Find where the given text appears and provide that cell's center as [x, y] coordinate. 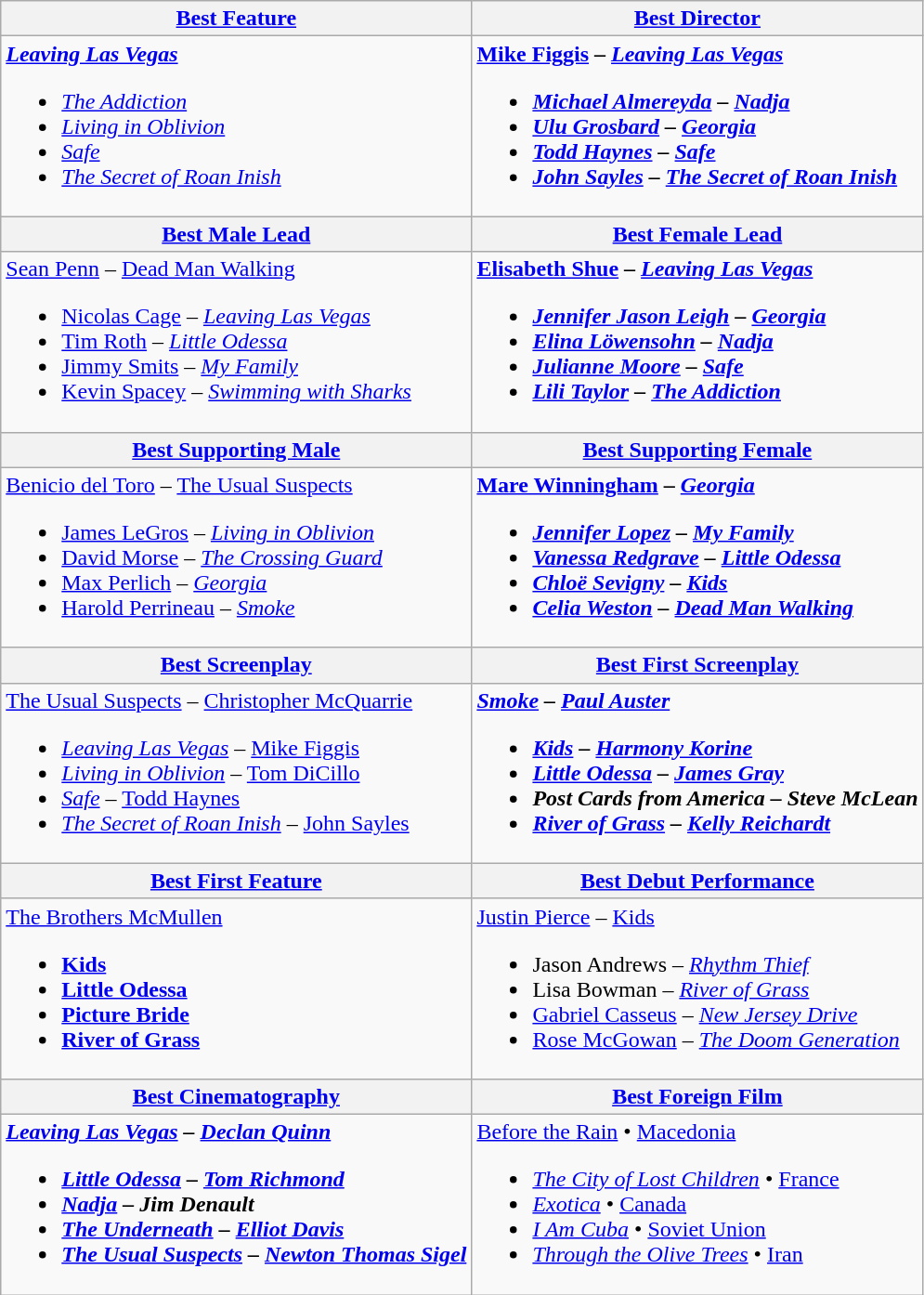
Best Foreign Film [697, 1096]
Best First Feature [236, 881]
Smoke – Paul AusterKids – Harmony KorineLittle Odessa – James GrayPost Cards from America – Steve McLeanRiver of Grass – Kelly Reichardt [697, 773]
Leaving Las VegasThe AddictionLiving in OblivionSafeThe Secret of Roan Inish [236, 126]
The Brothers McMullenKidsLittle OdessaPicture BrideRiver of Grass [236, 988]
Leaving Las Vegas – Declan QuinnLittle Odessa – Tom RichmondNadja – Jim DenaultThe Underneath – Elliot DavisThe Usual Suspects – Newton Thomas Sigel [236, 1204]
Best Screenplay [236, 665]
Best Debut Performance [697, 881]
Sean Penn – Dead Man WalkingNicolas Cage – Leaving Las VegasTim Roth – Little OdessaJimmy Smits – My FamilyKevin Spacey – Swimming with Sharks [236, 342]
Best Supporting Female [697, 450]
Best Supporting Male [236, 450]
Best Male Lead [236, 234]
Before the Rain • MacedoniaThe City of Lost Children • FranceExotica • CanadaI Am Cuba • Soviet UnionThrough the Olive Trees • Iran [697, 1204]
Best Cinematography [236, 1096]
Best Feature [236, 19]
Best Director [697, 19]
Benicio del Toro – The Usual SuspectsJames LeGros – Living in OblivionDavid Morse – The Crossing GuardMax Perlich – GeorgiaHarold Perrineau – Smoke [236, 557]
Mike Figgis – Leaving Las VegasMichael Almereyda – NadjaUlu Grosbard – GeorgiaTodd Haynes – SafeJohn Sayles – The Secret of Roan Inish [697, 126]
Mare Winningham – GeorgiaJennifer Lopez – My FamilyVanessa Redgrave – Little OdessaChloë Sevigny – KidsCelia Weston – Dead Man Walking [697, 557]
Justin Pierce – KidsJason Andrews – Rhythm ThiefLisa Bowman – River of GrassGabriel Casseus – New Jersey DriveRose McGowan – The Doom Generation [697, 988]
Best First Screenplay [697, 665]
Elisabeth Shue – Leaving Las VegasJennifer Jason Leigh – GeorgiaElina Löwensohn – NadjaJulianne Moore – SafeLili Taylor – The Addiction [697, 342]
Best Female Lead [697, 234]
